From the cell containing the given text, extract its center point as [X, Y] coordinate. 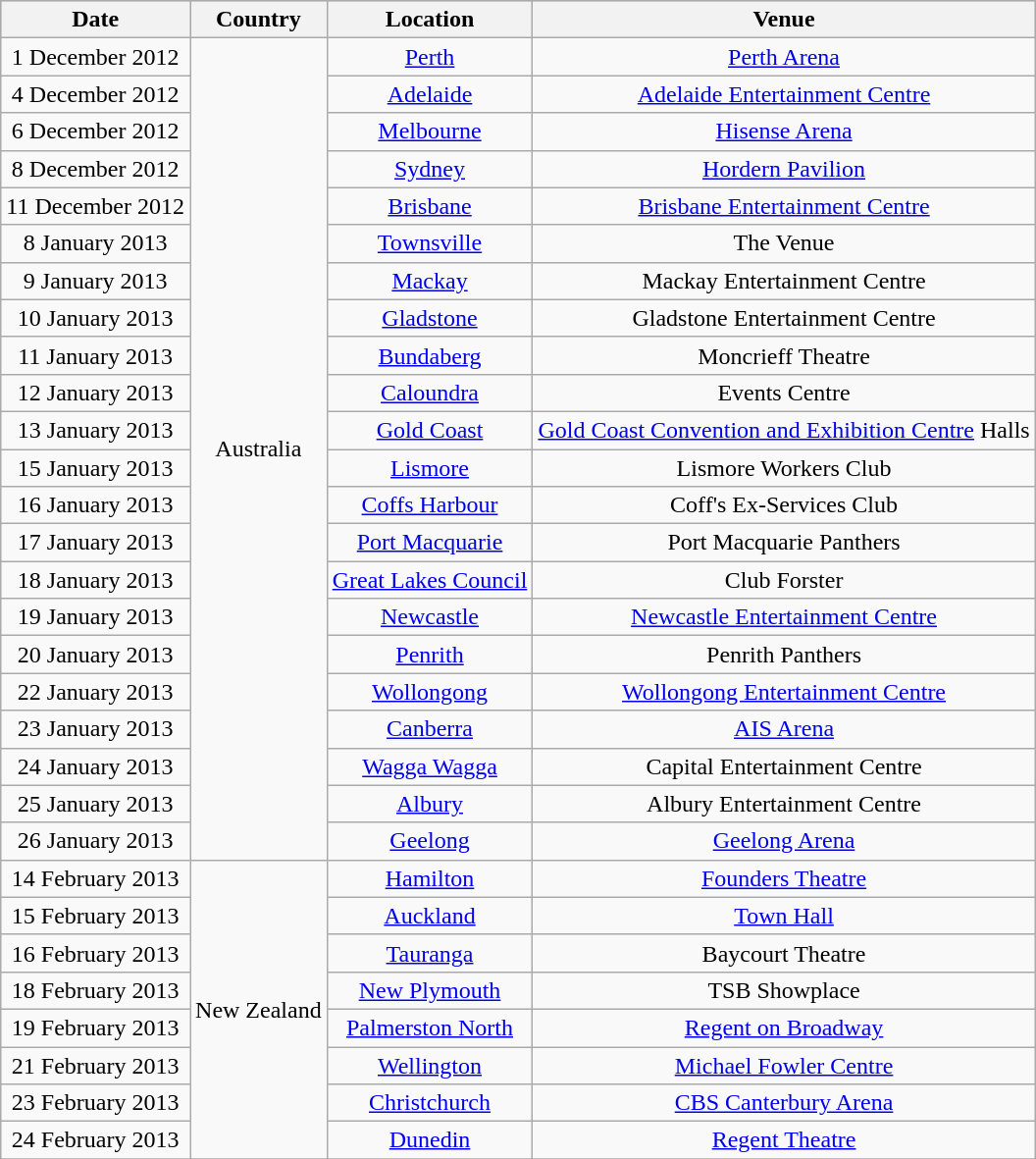
Founders Theatre [784, 878]
23 February 2013 [96, 1103]
Perth [430, 57]
Hamilton [430, 878]
Penrith [430, 655]
Club Forster [784, 580]
21 February 2013 [96, 1065]
Capital Entertainment Centre [784, 766]
16 January 2013 [96, 505]
New Zealand [259, 1009]
17 January 2013 [96, 543]
Perth Arena [784, 57]
TSB Showplace [784, 990]
Albury Entertainment Centre [784, 804]
12 January 2013 [96, 393]
Regent Theatre [784, 1140]
Baycourt Theatre [784, 953]
Regent on Broadway [784, 1027]
Wellington [430, 1065]
Mackay Entertainment Centre [784, 281]
Palmerston North [430, 1027]
Country [259, 20]
20 January 2013 [96, 655]
Melbourne [430, 132]
26 January 2013 [96, 841]
Date [96, 20]
Newcastle [430, 617]
CBS Canterbury Arena [784, 1103]
Lismore Workers Club [784, 468]
19 January 2013 [96, 617]
24 February 2013 [96, 1140]
4 December 2012 [96, 94]
Newcastle Entertainment Centre [784, 617]
18 February 2013 [96, 990]
Great Lakes Council [430, 580]
Geelong [430, 841]
Auckland [430, 916]
Gold Coast Convention and Exhibition Centre Halls [784, 430]
Venue [784, 20]
22 January 2013 [96, 692]
Tauranga [430, 953]
AIS Arena [784, 729]
Wollongong Entertainment Centre [784, 692]
25 January 2013 [96, 804]
Albury [430, 804]
19 February 2013 [96, 1027]
15 January 2013 [96, 468]
New Plymouth [430, 990]
Dunedin [430, 1140]
Sydney [430, 169]
The Venue [784, 243]
Geelong Arena [784, 841]
14 February 2013 [96, 878]
11 December 2012 [96, 206]
Michael Fowler Centre [784, 1065]
9 January 2013 [96, 281]
Brisbane Entertainment Centre [784, 206]
10 January 2013 [96, 318]
Caloundra [430, 393]
Port Macquarie [430, 543]
15 February 2013 [96, 916]
Bundaberg [430, 355]
Adelaide [430, 94]
Location [430, 20]
Canberra [430, 729]
Lismore [430, 468]
23 January 2013 [96, 729]
Events Centre [784, 393]
16 February 2013 [96, 953]
Wollongong [430, 692]
Coff's Ex-Services Club [784, 505]
Hisense Arena [784, 132]
Gladstone [430, 318]
Australia [259, 449]
Penrith Panthers [784, 655]
Wagga Wagga [430, 766]
Port Macquarie Panthers [784, 543]
8 December 2012 [96, 169]
18 January 2013 [96, 580]
Moncrieff Theatre [784, 355]
13 January 2013 [96, 430]
24 January 2013 [96, 766]
Gold Coast [430, 430]
8 January 2013 [96, 243]
6 December 2012 [96, 132]
Hordern Pavilion [784, 169]
Gladstone Entertainment Centre [784, 318]
Mackay [430, 281]
11 January 2013 [96, 355]
Adelaide Entertainment Centre [784, 94]
Coffs Harbour [430, 505]
1 December 2012 [96, 57]
Townsville [430, 243]
Christchurch [430, 1103]
Town Hall [784, 916]
Brisbane [430, 206]
